Pinpoint the cell where the given text exists, returning its [X, Y] midpoint coordinate. 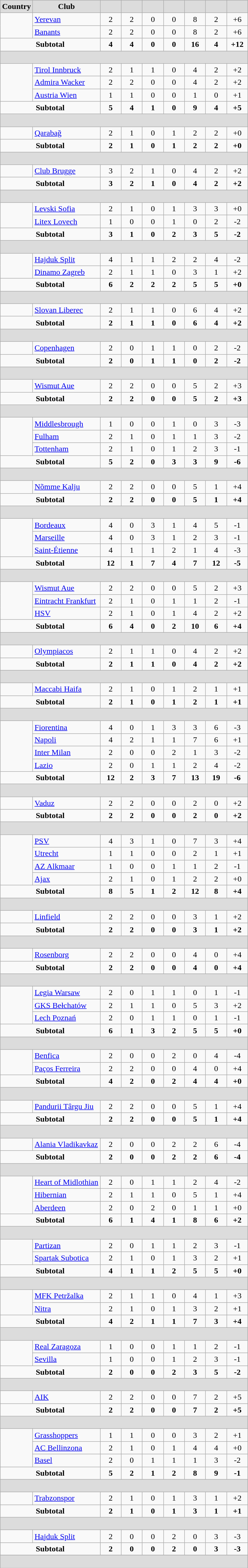
Dinamo Zagreb [66, 272]
16 [195, 45]
Spartak Subotica [66, 1258]
HSV [66, 613]
+12 [237, 45]
Grasshoppers [66, 1435]
Olympiacos [66, 651]
Lech Poznań [66, 1018]
Sevilla [66, 1359]
Utrecht [66, 854]
Litex Lovech [66, 222]
GKS Bełchatów [66, 1005]
Marseille [66, 537]
Linfield [66, 917]
Ajax [66, 879]
AC Bellinzona [66, 1448]
Vaduz [66, 803]
Club [66, 7]
Alania Vladikavkaz [66, 1144]
Club Brugge [66, 171]
Tirol Innbruck [66, 70]
Legia Warsaw [66, 993]
Paços Ferreira [66, 1068]
Trabzonspor [66, 1498]
Tottenham [66, 449]
Saint-Étienne [66, 550]
Eintracht Frankfurt [66, 601]
Fiorentina [66, 727]
Nõmme Kalju [66, 487]
Bordeaux [66, 525]
Aberdeen [66, 1208]
Rosenborg [66, 955]
-5 [237, 563]
Nitra [66, 1309]
Country [17, 7]
10 [195, 626]
Copenhagen [66, 348]
Maccabi Haifa [66, 689]
Pandurii Târgu Jiu [66, 1106]
Banants [66, 32]
MFK Petržalka [66, 1296]
Partizan [66, 1245]
19 [216, 778]
Napoli [66, 740]
Austria Wien [66, 95]
Slovan Liberec [66, 310]
AIK [66, 1397]
Middlesbrough [66, 424]
PSV [66, 841]
Admira Wacker [66, 82]
Qarabağ [66, 133]
13 [195, 778]
AZ Alkmaar [66, 866]
Hibernian [66, 1195]
Lazio [66, 765]
Benfica [66, 1056]
Yerevan [66, 19]
Basel [66, 1460]
Inter Milan [66, 752]
Heart of Midlothian [66, 1182]
Real Zaragoza [66, 1346]
Fulham [66, 436]
Levski Sofia [66, 209]
